For the text-containing cell, return its midpoint in (X, Y) coordinate format. 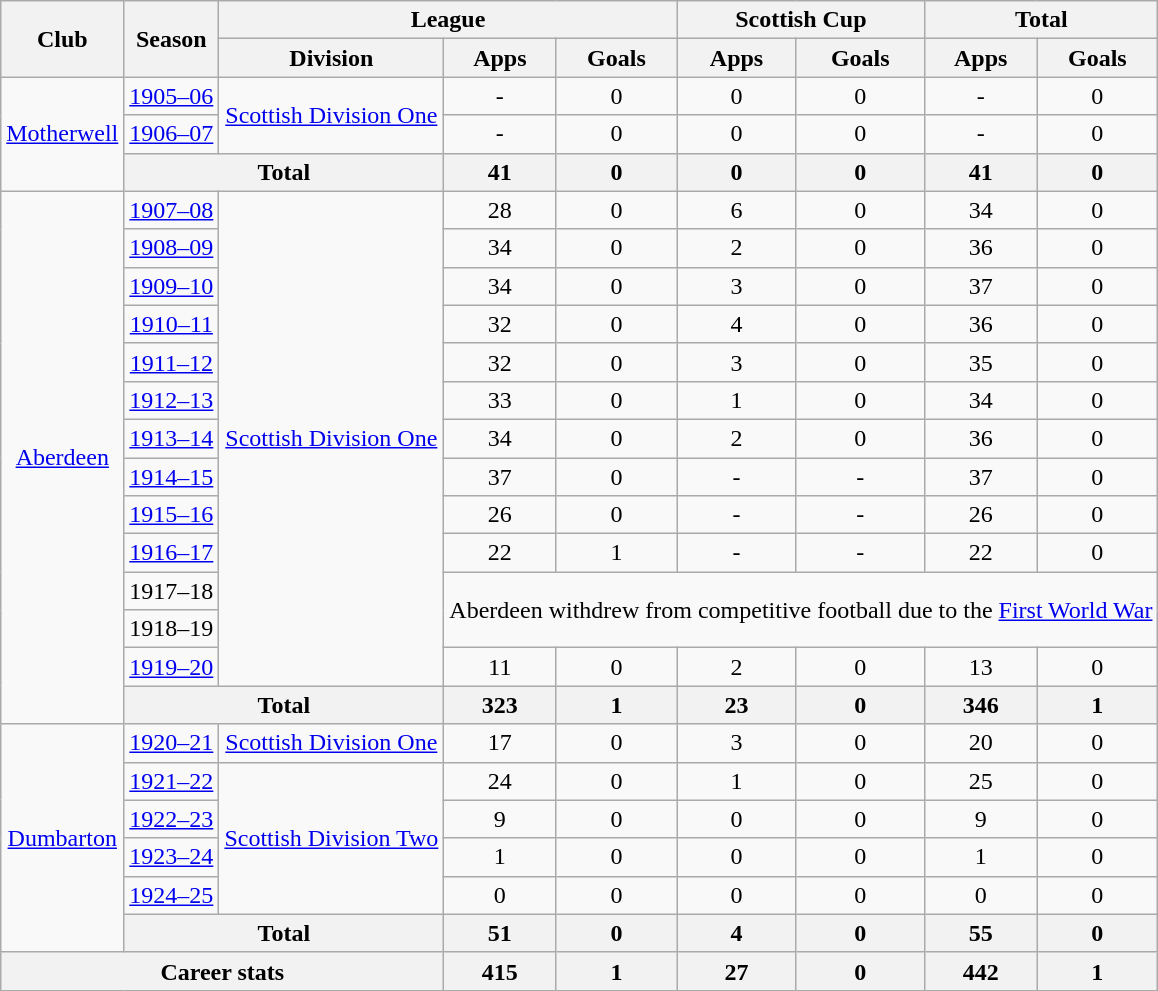
1912–13 (172, 400)
Scottish Division Two (332, 838)
415 (500, 971)
1915–16 (172, 515)
1920–21 (172, 743)
1916–17 (172, 553)
323 (500, 705)
League (448, 20)
27 (736, 971)
Scottish Cup (801, 20)
1917–18 (172, 591)
1911–12 (172, 362)
1922–23 (172, 819)
Aberdeen (62, 458)
1909–10 (172, 286)
442 (981, 971)
23 (736, 705)
25 (981, 781)
1919–20 (172, 667)
Season (172, 39)
1906–07 (172, 134)
1921–22 (172, 781)
1924–25 (172, 895)
346 (981, 705)
1913–14 (172, 438)
24 (500, 781)
55 (981, 933)
13 (981, 667)
Motherwell (62, 134)
1905–06 (172, 96)
1914–15 (172, 477)
11 (500, 667)
Division (332, 58)
1923–24 (172, 857)
1907–08 (172, 210)
1908–09 (172, 248)
51 (500, 933)
Dumbarton (62, 838)
Career stats (222, 971)
Aberdeen withdrew from competitive football due to the First World War (801, 610)
1910–11 (172, 324)
1918–19 (172, 629)
6 (736, 210)
Club (62, 39)
33 (500, 400)
20 (981, 743)
28 (500, 210)
17 (500, 743)
35 (981, 362)
